Extract the [X, Y] coordinate from the center of the cell holding the provided text.  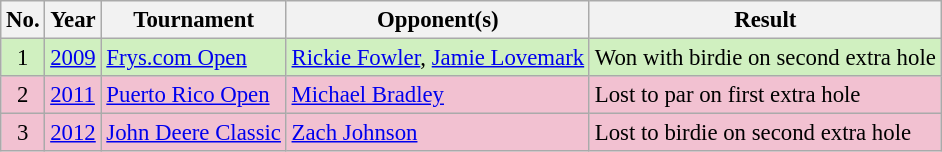
Won with birdie on second extra hole [765, 58]
1 [23, 58]
Frys.com Open [194, 58]
Zach Johnson [438, 133]
2 [23, 95]
2012 [73, 133]
3 [23, 133]
Puerto Rico Open [194, 95]
Year [73, 20]
John Deere Classic [194, 133]
Michael Bradley [438, 95]
Result [765, 20]
2011 [73, 95]
Lost to birdie on second extra hole [765, 133]
Rickie Fowler, Jamie Lovemark [438, 58]
2009 [73, 58]
Opponent(s) [438, 20]
Tournament [194, 20]
No. [23, 20]
Lost to par on first extra hole [765, 95]
